Scan for the cell matching the given text and deliver its (X, Y) coordinate at center. 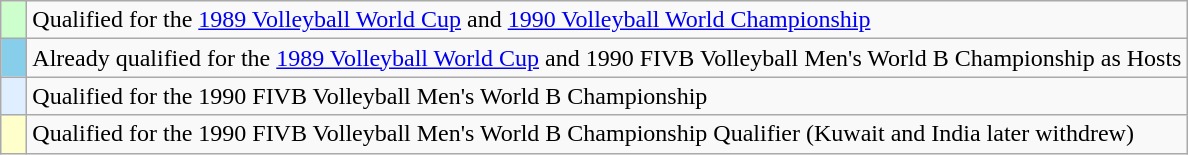
Qualified for the 1990 FIVB Volleyball Men's World B Championship Qualifier (Kuwait and India later withdrew) (607, 134)
Qualified for the 1989 Volleyball World Cup and 1990 Volleyball World Championship (607, 20)
Already qualified for the 1989 Volleyball World Cup and 1990 FIVB Volleyball Men's World B Championship as Hosts (607, 58)
Qualified for the 1990 FIVB Volleyball Men's World B Championship (607, 96)
